Locate the cell with the specified text and output its (X, Y) center coordinate. 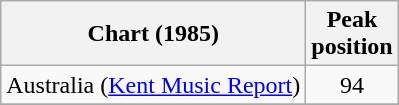
Australia (Kent Music Report) (154, 85)
Chart (1985) (154, 34)
94 (352, 85)
Peakposition (352, 34)
